Provide the [X, Y] coordinate of the cell's center where the given text is located.  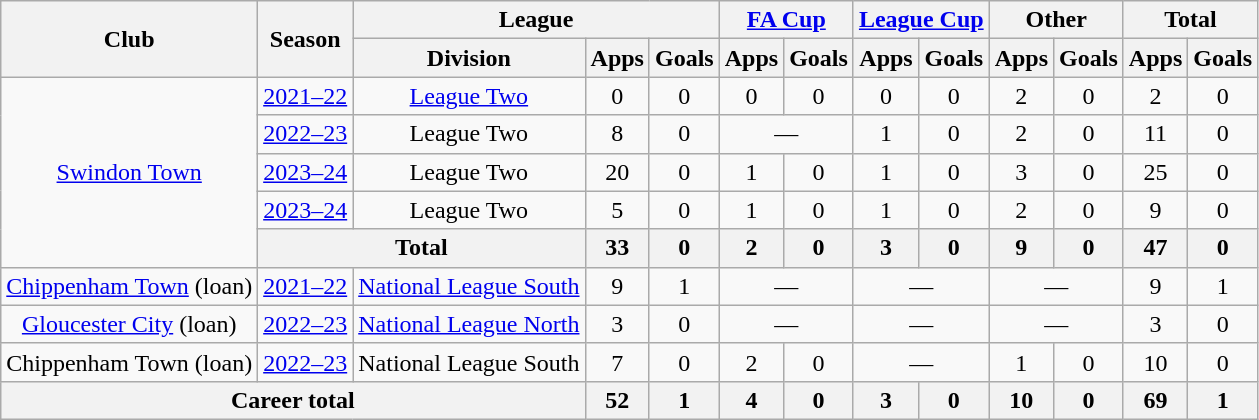
25 [1155, 172]
Club [130, 39]
League [536, 20]
League Cup [921, 20]
Division [469, 58]
Swindon Town [130, 172]
Other [1056, 20]
Season [306, 39]
5 [617, 210]
FA Cup [786, 20]
Career total [293, 400]
7 [617, 362]
69 [1155, 400]
4 [751, 400]
20 [617, 172]
Gloucester City (loan) [130, 324]
8 [617, 134]
52 [617, 400]
47 [1155, 248]
11 [1155, 134]
National League North [469, 324]
33 [617, 248]
